Capture the cell that displays the provided text and extract its (X, Y) central coordinate. 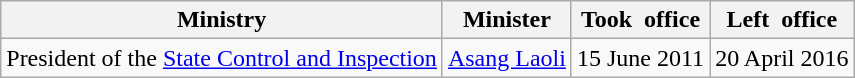
Minister (506, 20)
Took office (640, 20)
President of the State Control and Inspection (222, 58)
Ministry (222, 20)
20 April 2016 (782, 58)
Left office (782, 20)
Asang Laoli (506, 58)
15 June 2011 (640, 58)
